Find where the given text appears and provide that cell's center as (X, Y) coordinate. 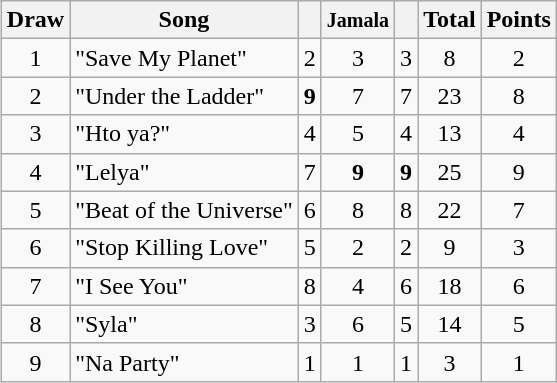
25 (450, 172)
Draw (35, 20)
"Lelya" (184, 172)
"Hto ya?" (184, 134)
23 (450, 96)
"Save My Planet" (184, 58)
"Syla" (184, 324)
"Under the Ladder" (184, 96)
22 (450, 210)
"Na Party" (184, 362)
Jamala (358, 20)
Points (518, 20)
"Stop Killing Love" (184, 248)
"I See You" (184, 286)
14 (450, 324)
"Beat of the Universe" (184, 210)
Total (450, 20)
Song (184, 20)
13 (450, 134)
18 (450, 286)
